For the text-containing cell, return its midpoint in (x, y) coordinate format. 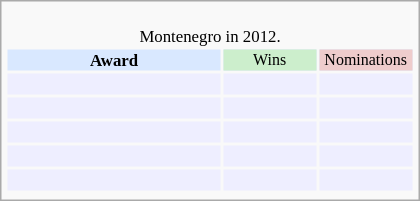
Nominations (366, 60)
Montenegro in 2012. (210, 28)
Wins (270, 60)
Award (114, 60)
